Determine the (x, y) coordinate at the center of the cell enclosing the given text.  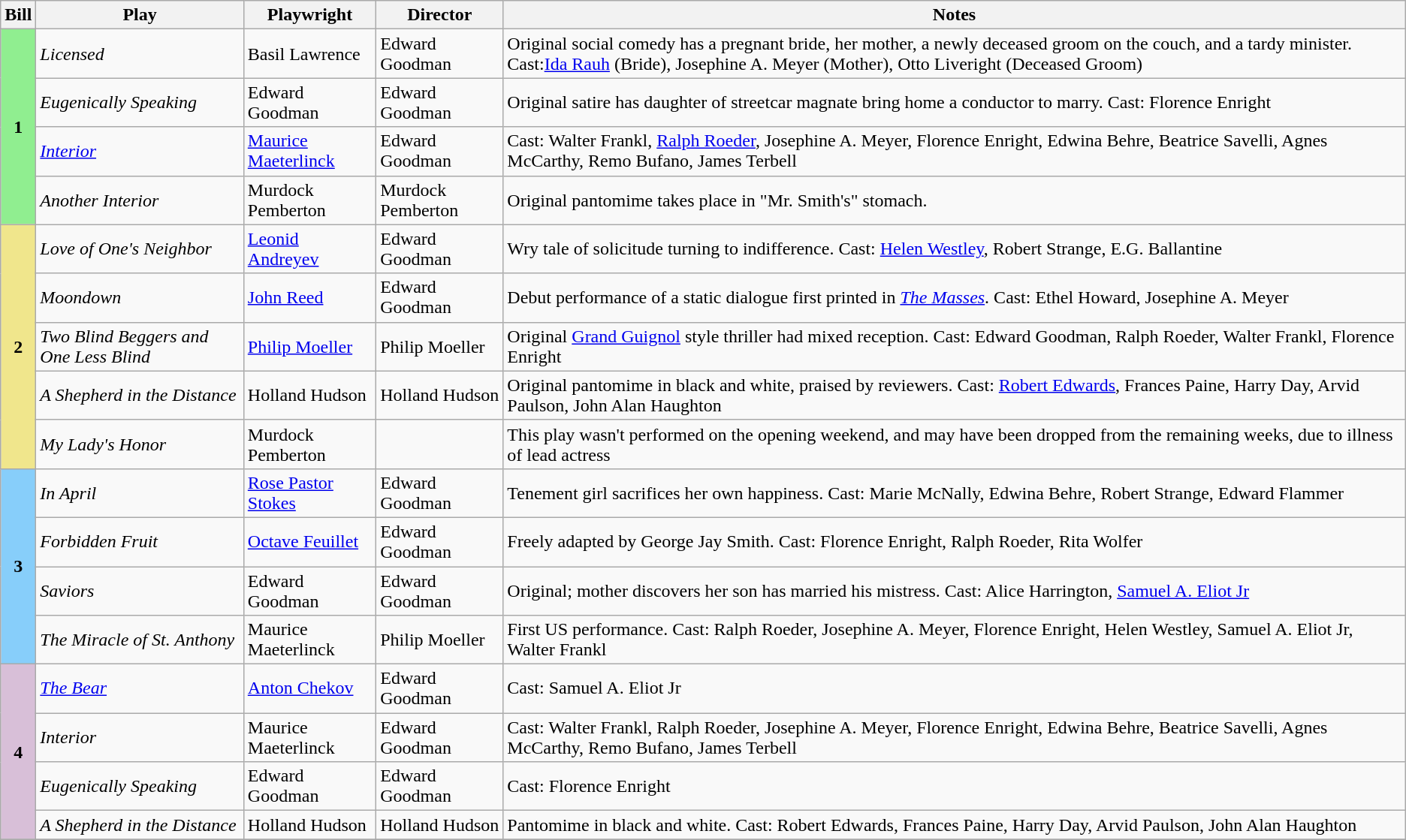
Bill (18, 15)
Original pantomime takes place in "Mr. Smith's" stomach. (954, 200)
2 (18, 347)
Tenement girl sacrifices her own happiness. Cast: Marie McNally, Edwina Behre, Robert Strange, Edward Flammer (954, 492)
The Bear (140, 689)
Debut performance of a static dialogue first printed in The Masses. Cast: Ethel Howard, Josephine A. Meyer (954, 297)
Play (140, 15)
Licensed (140, 54)
Anton Chekov (309, 689)
Cast: Florence Enright (954, 787)
Rose Pastor Stokes (309, 492)
This play wasn't performed on the opening weekend, and may have been dropped from the remaining weeks, due to illness of lead actress (954, 444)
Moondown (140, 297)
Saviors (140, 590)
Original satire has daughter of streetcar magnate bring home a conductor to marry. Cast: Florence Enright (954, 102)
Director (440, 15)
Leonid Andreyev (309, 249)
Original pantomime in black and white, praised by reviewers. Cast: Robert Edwards, Frances Paine, Harry Day, Arvid Paulson, John Alan Haughton (954, 395)
Wry tale of solicitude turning to indifference. Cast: Helen Westley, Robert Strange, E.G. Ballantine (954, 249)
Notes (954, 15)
Original; mother discovers her son has married his mistress. Cast: Alice Harrington, Samuel A. Eliot Jr (954, 590)
Freely adapted by George Jay Smith. Cast: Florence Enright, Ralph Roeder, Rita Wolfer (954, 542)
The Miracle of St. Anthony (140, 640)
Pantomime in black and white. Cast: Robert Edwards, Frances Paine, Harry Day, Arvid Paulson, John Alan Haughton (954, 825)
Love of One's Neighbor (140, 249)
Cast: Samuel A. Eliot Jr (954, 689)
In April (140, 492)
1 (18, 127)
Two Blind Beggers and One Less Blind (140, 347)
My Lady's Honor (140, 444)
Original Grand Guignol style thriller had mixed reception. Cast: Edward Goodman, Ralph Roeder, Walter Frankl, Florence Enright (954, 347)
John Reed (309, 297)
Forbidden Fruit (140, 542)
Another Interior (140, 200)
First US performance. Cast: Ralph Roeder, Josephine A. Meyer, Florence Enright, Helen Westley, Samuel A. Eliot Jr, Walter Frankl (954, 640)
3 (18, 566)
Octave Feuillet (309, 542)
Playwright (309, 15)
4 (18, 752)
Basil Lawrence (309, 54)
